Locate the cell with the specified text and output its [X, Y] center coordinate. 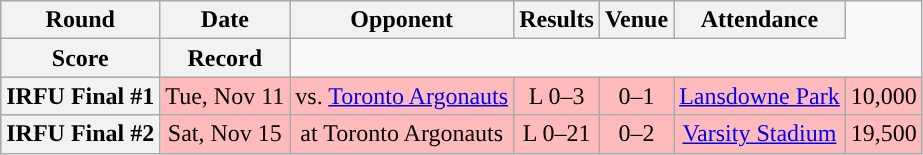
Opponent [402, 20]
Results [557, 20]
Record [225, 58]
Round [80, 20]
L 0–21 [557, 134]
Lansdowne Park [760, 96]
0–1 [636, 96]
IRFU Final #1 [80, 96]
Varsity Stadium [760, 134]
19,500 [884, 134]
Tue, Nov 11 [225, 96]
Score [80, 58]
at Toronto Argonauts [402, 134]
Venue [636, 20]
Attendance [760, 20]
Date [225, 20]
IRFU Final #2 [80, 134]
10,000 [884, 96]
0–2 [636, 134]
L 0–3 [557, 96]
Sat, Nov 15 [225, 134]
vs. Toronto Argonauts [402, 96]
